From the cell containing the given text, extract its center point as [x, y] coordinate. 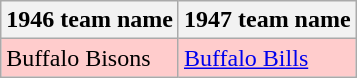
1946 team name [90, 20]
Buffalo Bills [267, 58]
1947 team name [267, 20]
Buffalo Bisons [90, 58]
